Pinpoint the cell where the given text exists, returning its [X, Y] midpoint coordinate. 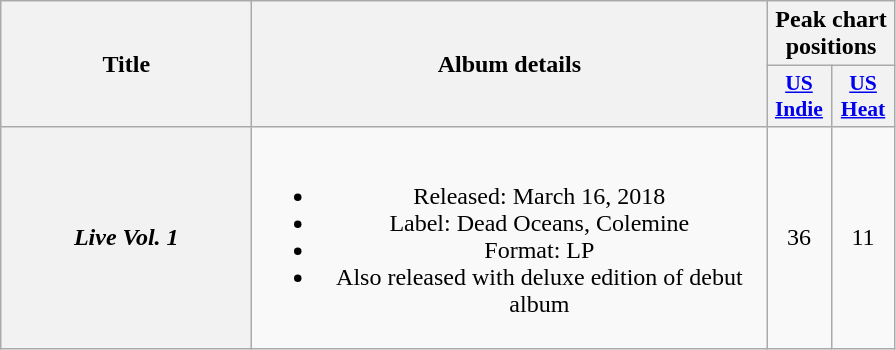
Live Vol. 1 [126, 238]
Album details [510, 64]
36 [799, 238]
USIndie [799, 96]
Peak chart positions [831, 34]
Released: March 16, 2018Label: Dead Oceans, ColemineFormat: LPAlso released with deluxe edition of debut album [510, 238]
USHeat [863, 96]
Title [126, 64]
11 [863, 238]
